Search for the cell housing the specified text and yield its [x, y] center coordinate. 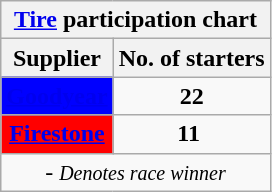
22 [192, 96]
Firestone [57, 134]
Goodyear [57, 96]
Supplier [57, 58]
Tire participation chart [136, 20]
- Denotes race winner [136, 172]
11 [192, 134]
No. of starters [192, 58]
